Return the (X, Y) coordinate for the center point of the cell that contains the specified text.  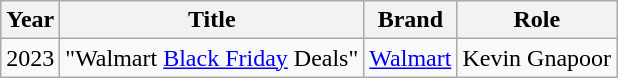
Year (30, 20)
Walmart (410, 58)
2023 (30, 58)
Role (537, 20)
Title (212, 20)
Brand (410, 20)
Kevin Gnapoor (537, 58)
"Walmart Black Friday Deals" (212, 58)
